Extract the [X, Y] coordinate from the center of the cell holding the provided text.  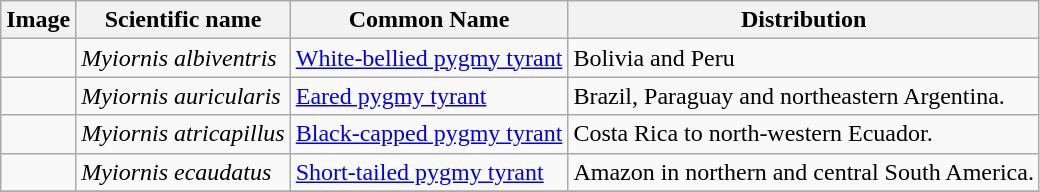
Amazon in northern and central South America. [804, 172]
Myiornis albiventris [183, 58]
Brazil, Paraguay and northeastern Argentina. [804, 96]
Common Name [429, 20]
Eared pygmy tyrant [429, 96]
Short-tailed pygmy tyrant [429, 172]
Myiornis auricularis [183, 96]
Image [38, 20]
Black-capped pygmy tyrant [429, 134]
Scientific name [183, 20]
Myiornis atricapillus [183, 134]
Costa Rica to north-western Ecuador. [804, 134]
Bolivia and Peru [804, 58]
White-bellied pygmy tyrant [429, 58]
Distribution [804, 20]
Myiornis ecaudatus [183, 172]
